Scan for the cell matching the given text and deliver its (x, y) coordinate at center. 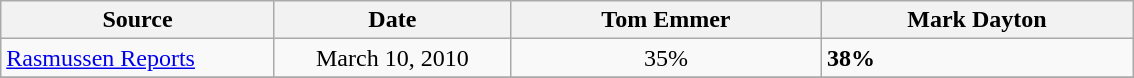
38% (976, 58)
35% (666, 58)
Tom Emmer (666, 20)
March 10, 2010 (392, 58)
Rasmussen Reports (138, 58)
Source (138, 20)
Date (392, 20)
Mark Dayton (976, 20)
